Capture the cell that displays the provided text and extract its (X, Y) central coordinate. 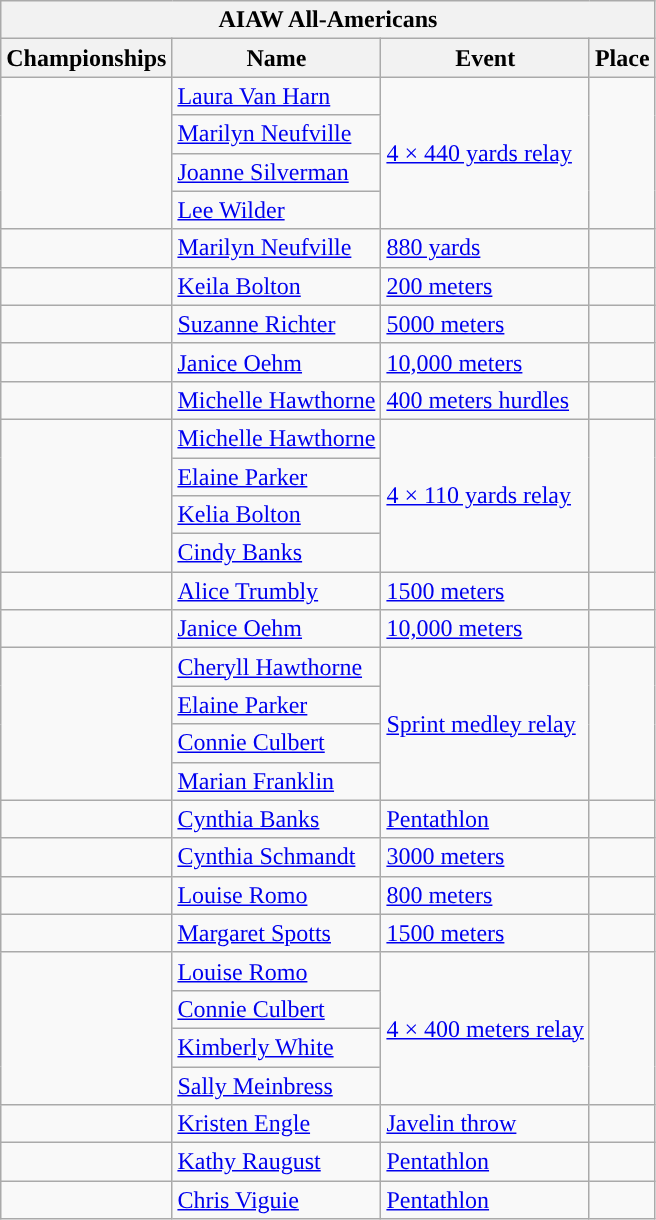
4 × 440 yards relay (486, 153)
3000 meters (486, 857)
Cheryll Hawthorne (276, 667)
Sprint medley relay (486, 724)
Kristen Engle (276, 1124)
Kimberly White (276, 1047)
200 meters (486, 286)
Championships (86, 58)
Cynthia Schmandt (276, 857)
Laura Van Harn (276, 96)
Event (486, 58)
4 × 400 meters relay (486, 1028)
Chris Viguie (276, 1200)
880 yards (486, 248)
Suzanne Richter (276, 324)
5000 meters (486, 324)
Cindy Banks (276, 553)
Kathy Raugust (276, 1162)
Alice Trumbly (276, 591)
800 meters (486, 895)
Cynthia Banks (276, 819)
Marian Franklin (276, 781)
Javelin throw (486, 1124)
Kelia Bolton (276, 515)
Name (276, 58)
Keila Bolton (276, 286)
4 × 110 yards relay (486, 495)
Joanne Silverman (276, 172)
AIAW All-Americans (328, 20)
Sally Meinbress (276, 1085)
Place (622, 58)
Margaret Spotts (276, 933)
400 meters hurdles (486, 400)
Lee Wilder (276, 210)
